Provide the [x, y] coordinate of the cell's center where the given text is located.  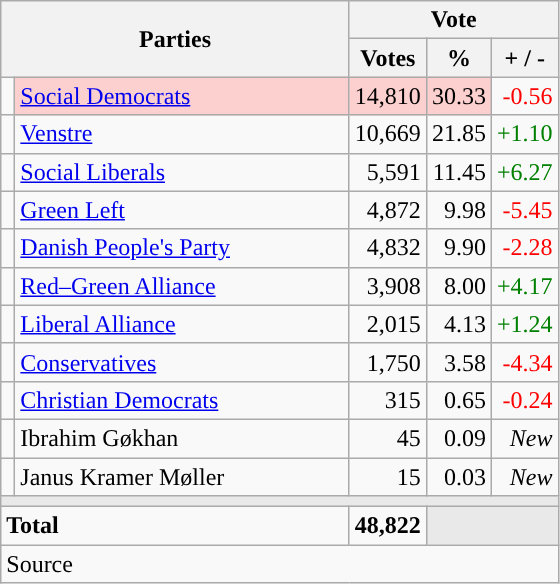
Votes [388, 58]
4,872 [388, 210]
Social Democrats [182, 96]
Conservatives [182, 362]
0.65 [458, 400]
Source [280, 564]
-4.34 [524, 362]
10,669 [388, 134]
Parties [176, 39]
-2.28 [524, 248]
0.09 [458, 438]
+ / - [524, 58]
4,832 [388, 248]
Danish People's Party [182, 248]
8.00 [458, 286]
-0.56 [524, 96]
Janus Kramer Møller [182, 477]
Vote [454, 20]
5,591 [388, 172]
-0.24 [524, 400]
21.85 [458, 134]
+6.27 [524, 172]
3,908 [388, 286]
9.90 [458, 248]
14,810 [388, 96]
48,822 [388, 526]
Total [176, 526]
Venstre [182, 134]
Liberal Alliance [182, 324]
Red–Green Alliance [182, 286]
45 [388, 438]
1,750 [388, 362]
Social Liberals [182, 172]
+4.17 [524, 286]
11.45 [458, 172]
2,015 [388, 324]
315 [388, 400]
Ibrahim Gøkhan [182, 438]
+1.10 [524, 134]
% [458, 58]
-5.45 [524, 210]
3.58 [458, 362]
4.13 [458, 324]
0.03 [458, 477]
+1.24 [524, 324]
9.98 [458, 210]
15 [388, 477]
Green Left [182, 210]
30.33 [458, 96]
Christian Democrats [182, 400]
